From the cell containing the given text, extract its center point as (x, y) coordinate. 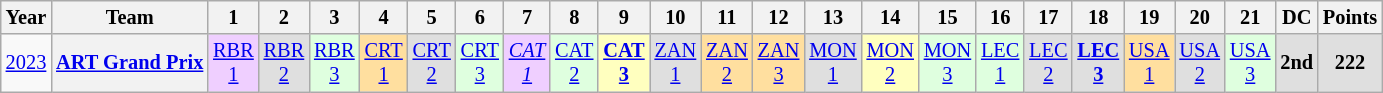
LEC1 (1000, 63)
2nd (1296, 63)
MON3 (948, 63)
4 (384, 17)
9 (624, 17)
15 (948, 17)
CAT2 (574, 63)
ZAN3 (779, 63)
18 (1098, 17)
1 (233, 17)
RBR3 (334, 63)
17 (1048, 17)
222 (1350, 63)
CRT1 (384, 63)
2 (284, 17)
ART Grand Prix (130, 63)
CRT2 (432, 63)
10 (676, 17)
7 (527, 17)
21 (1250, 17)
16 (1000, 17)
13 (832, 17)
5 (432, 17)
MON1 (832, 63)
8 (574, 17)
CRT3 (480, 63)
CAT3 (624, 63)
LEC2 (1048, 63)
CAT1 (527, 63)
MON2 (890, 63)
14 (890, 17)
19 (1149, 17)
USA3 (1250, 63)
3 (334, 17)
Team (130, 17)
20 (1199, 17)
2023 (26, 63)
ZAN2 (727, 63)
RBR1 (233, 63)
USA2 (1199, 63)
DC (1296, 17)
USA1 (1149, 63)
Year (26, 17)
Points (1350, 17)
6 (480, 17)
RBR2 (284, 63)
11 (727, 17)
12 (779, 17)
LEC3 (1098, 63)
ZAN1 (676, 63)
